Provide the (x, y) coordinate of the cell's center where the given text is located.  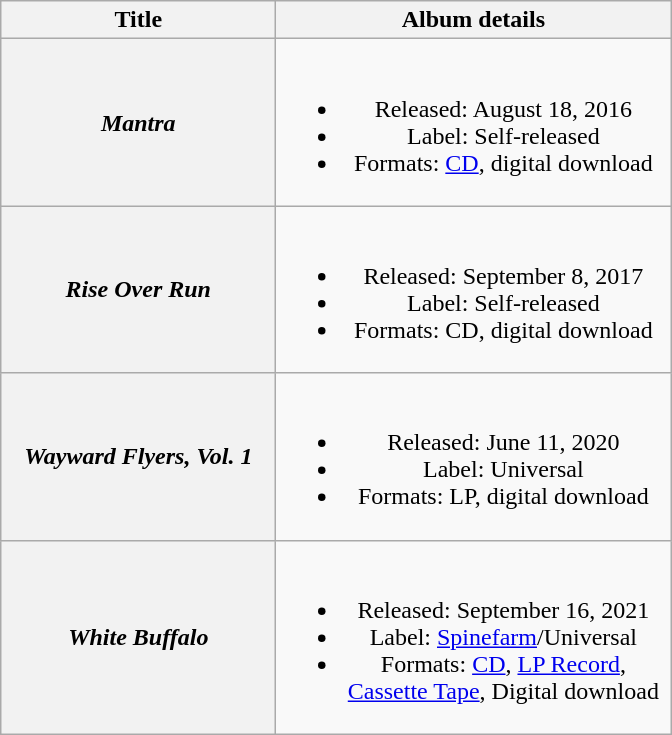
Album details (474, 20)
Title (138, 20)
White Buffalo (138, 637)
Released: June 11, 2020Label: UniversalFormats: LP, digital download (474, 456)
Released: August 18, 2016Label: Self-releasedFormats: CD, digital download (474, 122)
Mantra (138, 122)
Rise Over Run (138, 290)
Released: September 8, 2017Label: Self-releasedFormats: CD, digital download (474, 290)
Wayward Flyers, Vol. 1 (138, 456)
Released: September 16, 2021Label: Spinefarm/UniversalFormats: CD, LP Record, Cassette Tape, Digital download (474, 637)
